Determine the [X, Y] coordinate at the center of the cell enclosing the given text.  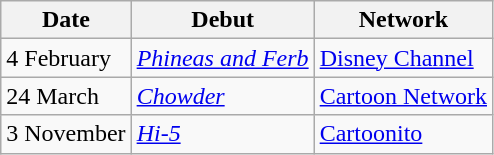
Debut [222, 20]
Disney Channel [403, 58]
3 November [66, 134]
24 March [66, 96]
Chowder [222, 96]
Phineas and Ferb [222, 58]
Network [403, 20]
4 February [66, 58]
Cartoonito [403, 134]
Cartoon Network [403, 96]
Date [66, 20]
Hi-5 [222, 134]
